Locate the cell with the specified text and output its [x, y] center coordinate. 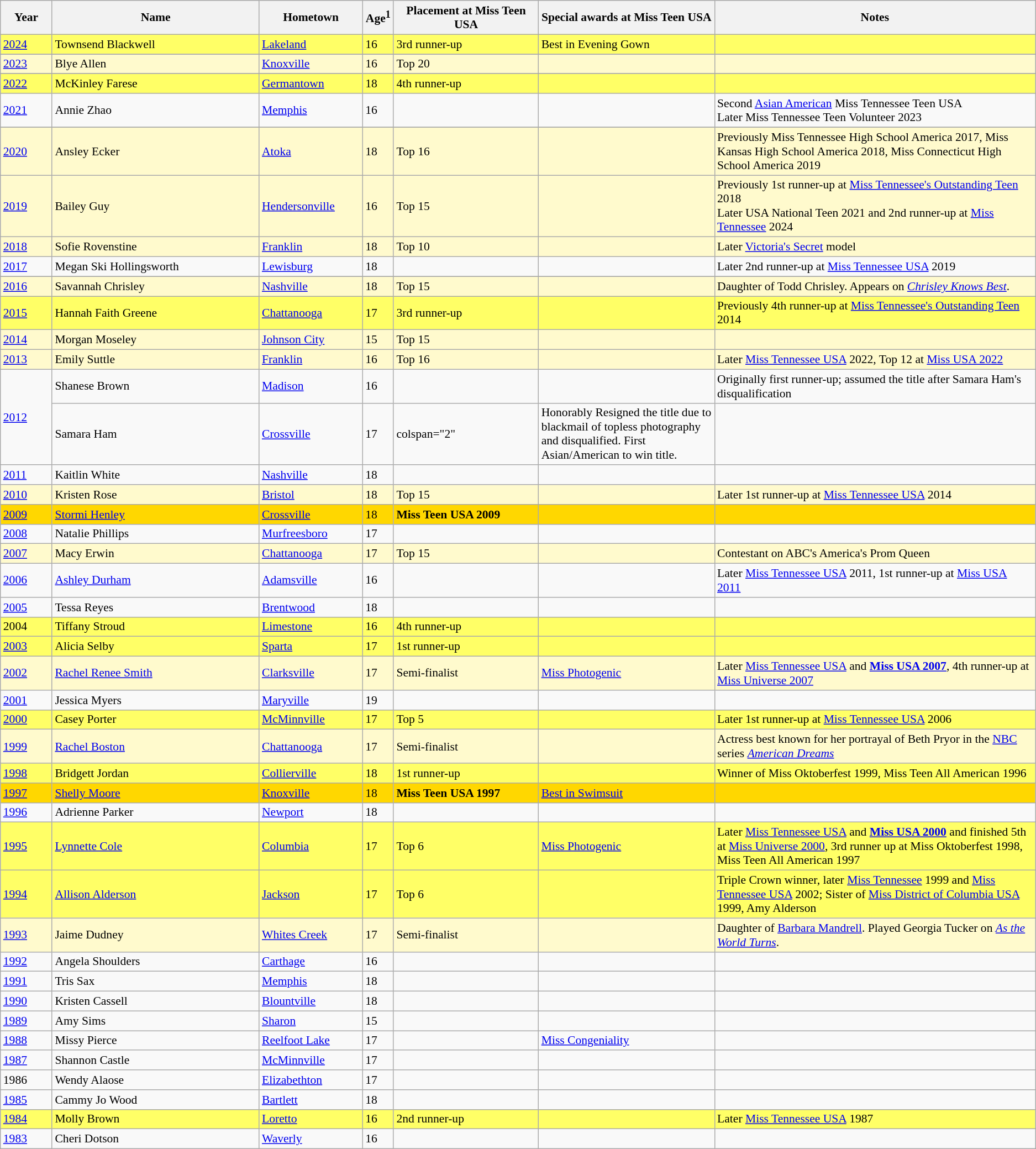
Honorably Resigned the title due to blackmail of topless photography and disqualified. First Asian/American to win title. [627, 434]
1999 [27, 746]
Angela Shoulders [156, 962]
1998 [27, 773]
Top 5 [466, 720]
1995 [27, 847]
1988 [27, 1041]
Atoka [311, 151]
Collierville [311, 773]
Daughter of Barbara Mandrell. Played Georgia Tucker on As the World Turns. [875, 935]
Germantown [311, 84]
Jaime Dudney [156, 935]
Later Victoria's Secret model [875, 247]
Townsend Blackwell [156, 44]
Wendy Alaose [156, 1080]
1989 [27, 1021]
Reelfoot Lake [311, 1041]
Rachel Boston [156, 746]
Brentwood [311, 607]
Sparta [311, 647]
Carthage [311, 962]
Originally first runner-up; assumed the title after Samara Ham's disqualification [875, 386]
Lewisburg [311, 267]
2017 [27, 267]
Waverly [311, 1139]
Later Miss Tennessee USA and Miss USA 2007, 4th runner-up at Miss Universe 2007 [875, 673]
Hendersonville [311, 206]
Columbia [311, 847]
Miss Congeniality [627, 1041]
Limestone [311, 627]
2015 [27, 313]
2014 [27, 340]
Blye Allen [156, 64]
Amy Sims [156, 1021]
2000 [27, 720]
Shanese Brown [156, 386]
Age1 [378, 18]
2022 [27, 84]
Year [27, 18]
2023 [27, 64]
Ansley Ecker [156, 151]
Previously 1st runner-up at Miss Tennessee's Outstanding Teen 2018Later USA National Teen 2021 and 2nd runner-up at Miss Tennessee 2024 [875, 206]
Tris Sax [156, 982]
2013 [27, 360]
Johnson City [311, 340]
Lynnette Cole [156, 847]
Second Asian American Miss Tennessee Teen USALater Miss Tennessee Teen Volunteer 2023 [875, 111]
Best in Swimsuit [627, 793]
2007 [27, 554]
1987 [27, 1061]
Casey Porter [156, 720]
Rachel Renee Smith [156, 673]
Triple Crown winner, later Miss Tennessee 1999 and Miss Tennessee USA 2002; Sister of Miss District of Columbia USA 1999, Amy Alderson [875, 894]
2024 [27, 44]
1985 [27, 1100]
Previously 4th runner-up at Miss Tennessee's Outstanding Teen 2014 [875, 313]
2021 [27, 111]
Allison Alderson [156, 894]
Jessica Myers [156, 700]
Bailey Guy [156, 206]
Hometown [311, 18]
2019 [27, 206]
1996 [27, 812]
2002 [27, 673]
Best in Evening Gown [627, 44]
Annie Zhao [156, 111]
2016 [27, 286]
Macy Erwin [156, 554]
Kristen Cassell [156, 1001]
Later 1st runner-up at Miss Tennessee USA 2006 [875, 720]
Megan Ski Hollingsworth [156, 267]
Daughter of Todd Chrisley. Appears on Chrisley Knows Best. [875, 286]
2010 [27, 495]
2006 [27, 580]
Bristol [311, 495]
1991 [27, 982]
Previously Miss Tennessee High School America 2017, Miss Kansas High School America 2018, Miss Connecticut High School America 2019 [875, 151]
Savannah Chrisley [156, 286]
2020 [27, 151]
McKinley Farese [156, 84]
Samara Ham [156, 434]
2009 [27, 515]
Natalie Phillips [156, 534]
Tessa Reyes [156, 607]
colspan="2" [466, 434]
Winner of Miss Oktoberfest 1999, Miss Teen All American 1996 [875, 773]
1984 [27, 1119]
Alicia Selby [156, 647]
Actress best known for her portrayal of Beth Pryor in the NBC series American Dreams [875, 746]
Emily Suttle [156, 360]
2018 [27, 247]
Cheri Dotson [156, 1139]
Miss Teen USA 1997 [466, 793]
Notes [875, 18]
Later 2nd runner-up at Miss Tennessee USA 2019 [875, 267]
Hannah Faith Greene [156, 313]
2003 [27, 647]
Morgan Moseley [156, 340]
2011 [27, 475]
Tiffany Stroud [156, 627]
1993 [27, 935]
1992 [27, 962]
Newport [311, 812]
Bridgett Jordan [156, 773]
1983 [27, 1139]
Adrienne Parker [156, 812]
Adamsville [311, 580]
Sharon [311, 1021]
Whites Creek [311, 935]
2nd runner-up [466, 1119]
2012 [27, 417]
Later 1st runner-up at Miss Tennessee USA 2014 [875, 495]
Maryville [311, 700]
Clarksville [311, 673]
Elizabethton [311, 1080]
Madison [311, 386]
Name [156, 18]
Top 20 [466, 64]
1997 [27, 793]
1986 [27, 1080]
Missy Pierce [156, 1041]
1990 [27, 1001]
2008 [27, 534]
Molly Brown [156, 1119]
Special awards at Miss Teen USA [627, 18]
Jackson [311, 894]
Later Miss Tennessee USA 1987 [875, 1119]
2001 [27, 700]
Later Miss Tennessee USA 2011, 1st runner-up at Miss USA 2011 [875, 580]
Sofie Rovenstine [156, 247]
Stormi Henley [156, 515]
Lakeland [311, 44]
Ashley Durham [156, 580]
Later Miss Tennessee USA 2022, Top 12 at Miss USA 2022 [875, 360]
Kristen Rose [156, 495]
Kaitlin White [156, 475]
Top 10 [466, 247]
19 [378, 700]
Placement at Miss Teen USA [466, 18]
Contestant on ABC's America's Prom Queen [875, 554]
Cammy Jo Wood [156, 1100]
Blountville [311, 1001]
1994 [27, 894]
Shannon Castle [156, 1061]
2004 [27, 627]
Miss Teen USA 2009 [466, 515]
Shelly Moore [156, 793]
Murfreesboro [311, 534]
Bartlett [311, 1100]
2005 [27, 607]
Loretto [311, 1119]
